Search for the cell housing the specified text and yield its [X, Y] center coordinate. 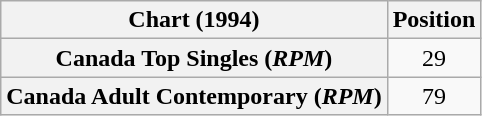
Canada Top Singles (RPM) [194, 58]
Position [434, 20]
79 [434, 96]
Canada Adult Contemporary (RPM) [194, 96]
Chart (1994) [194, 20]
29 [434, 58]
